Detect which cell encompasses the target text, then output its [X, Y] center coordinate. 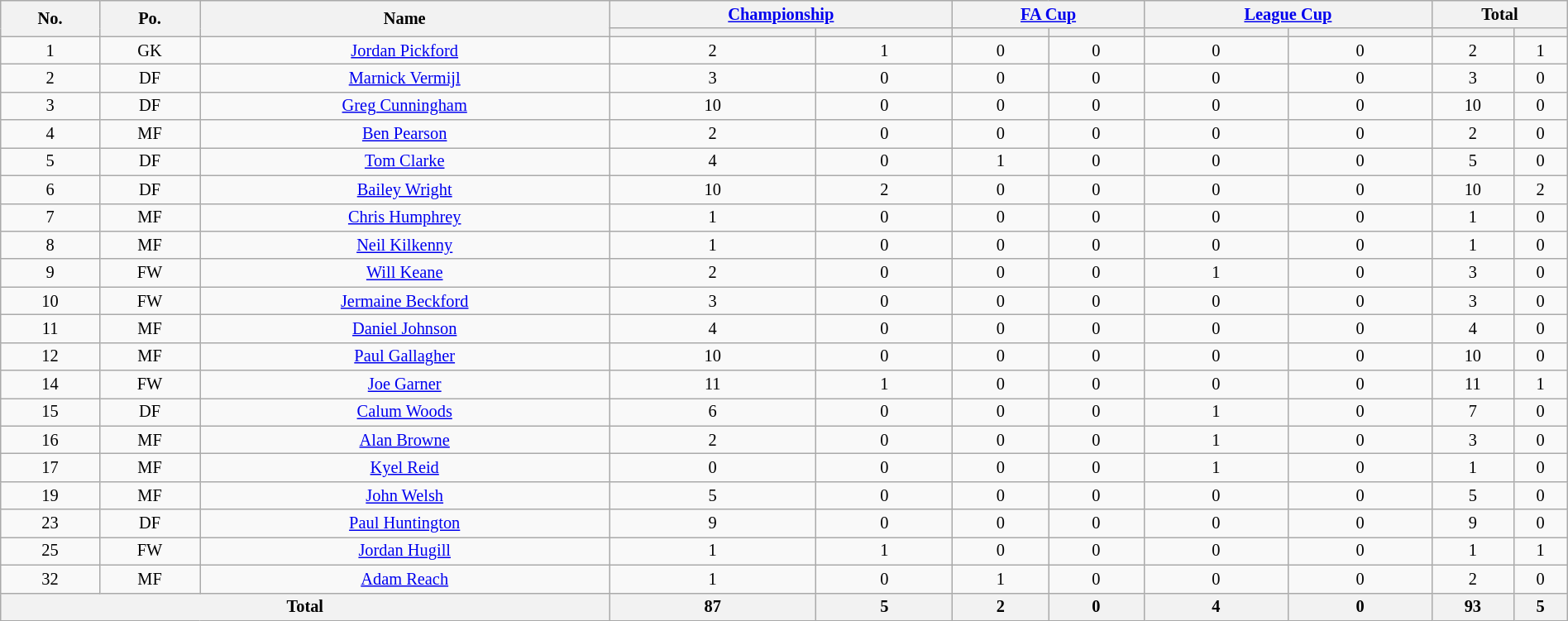
Joe Garner [405, 385]
John Welsh [405, 495]
Calum Woods [405, 412]
19 [50, 495]
Bailey Wright [405, 189]
GK [149, 50]
Marnick Vermijl [405, 78]
16 [50, 440]
Greg Cunningham [405, 106]
17 [50, 467]
Paul Huntington [405, 523]
Name [405, 18]
25 [50, 551]
FA Cup [1049, 14]
32 [50, 579]
No. [50, 18]
14 [50, 385]
Kyel Reid [405, 467]
Will Keane [405, 273]
Paul Gallagher [405, 356]
Jermaine Beckford [405, 301]
Neil Kilkenny [405, 245]
League Cup [1288, 14]
Adam Reach [405, 579]
93 [1473, 607]
15 [50, 412]
Daniel Johnson [405, 328]
Alan Browne [405, 440]
Ben Pearson [405, 134]
12 [50, 356]
Jordan Pickford [405, 50]
8 [50, 245]
Tom Clarke [405, 161]
23 [50, 523]
Jordan Hugill [405, 551]
Championship [781, 14]
87 [713, 607]
Chris Humphrey [405, 217]
Po. [149, 18]
